Extract the (x, y) coordinate from the center of the cell holding the provided text.  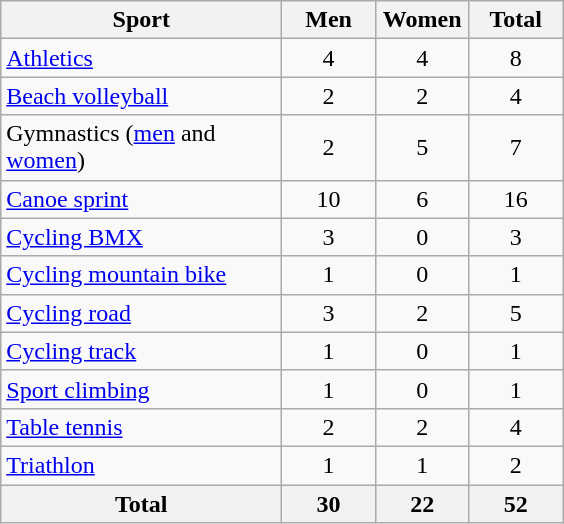
Triathlon (142, 465)
Table tennis (142, 427)
7 (516, 148)
22 (422, 503)
Men (329, 20)
Women (422, 20)
8 (516, 58)
Sport climbing (142, 389)
Cycling track (142, 351)
10 (329, 199)
Cycling BMX (142, 237)
16 (516, 199)
Gymnastics (men and women) (142, 148)
Sport (142, 20)
30 (329, 503)
Beach volleyball (142, 96)
Canoe sprint (142, 199)
Cycling mountain bike (142, 275)
6 (422, 199)
52 (516, 503)
Cycling road (142, 313)
Athletics (142, 58)
